Provide the (x, y) coordinate of the cell's center where the given text is located.  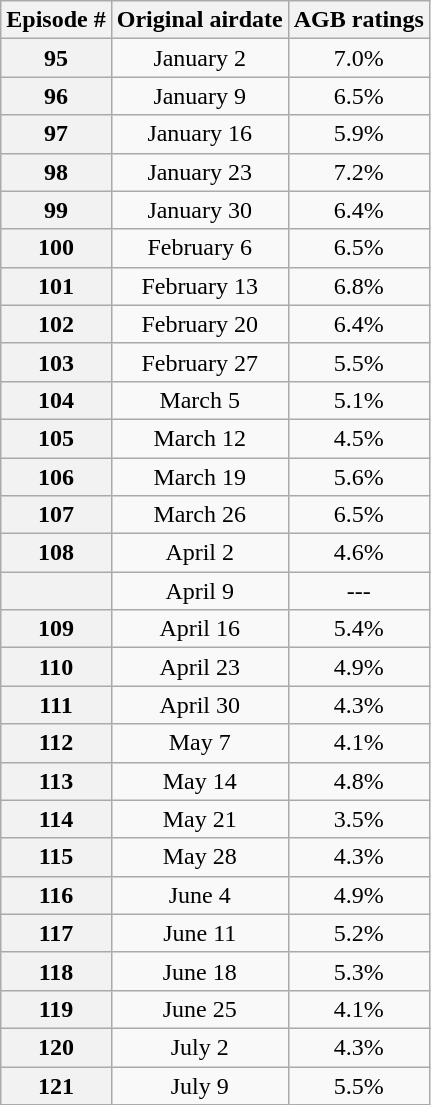
118 (56, 971)
5.3% (358, 971)
April 2 (200, 553)
5.2% (358, 933)
January 23 (200, 172)
96 (56, 96)
May 7 (200, 743)
101 (56, 286)
--- (358, 591)
3.5% (358, 819)
March 19 (200, 477)
104 (56, 400)
114 (56, 819)
January 9 (200, 96)
April 9 (200, 591)
January 2 (200, 58)
June 25 (200, 1009)
121 (56, 1085)
January 30 (200, 210)
105 (56, 438)
March 5 (200, 400)
106 (56, 477)
Episode # (56, 20)
February 6 (200, 248)
April 30 (200, 705)
4.5% (358, 438)
4.6% (358, 553)
113 (56, 781)
February 20 (200, 324)
January 16 (200, 134)
109 (56, 629)
98 (56, 172)
5.1% (358, 400)
112 (56, 743)
May 21 (200, 819)
April 23 (200, 667)
March 12 (200, 438)
5.4% (358, 629)
103 (56, 362)
97 (56, 134)
May 28 (200, 857)
99 (56, 210)
116 (56, 895)
February 27 (200, 362)
107 (56, 515)
120 (56, 1047)
5.6% (358, 477)
95 (56, 58)
119 (56, 1009)
117 (56, 933)
7.0% (358, 58)
5.9% (358, 134)
July 9 (200, 1085)
March 26 (200, 515)
6.8% (358, 286)
June 11 (200, 933)
4.8% (358, 781)
May 14 (200, 781)
February 13 (200, 286)
AGB ratings (358, 20)
111 (56, 705)
115 (56, 857)
July 2 (200, 1047)
100 (56, 248)
108 (56, 553)
April 16 (200, 629)
102 (56, 324)
7.2% (358, 172)
110 (56, 667)
June 18 (200, 971)
June 4 (200, 895)
Original airdate (200, 20)
